Detect which cell encompasses the target text, then output its [X, Y] center coordinate. 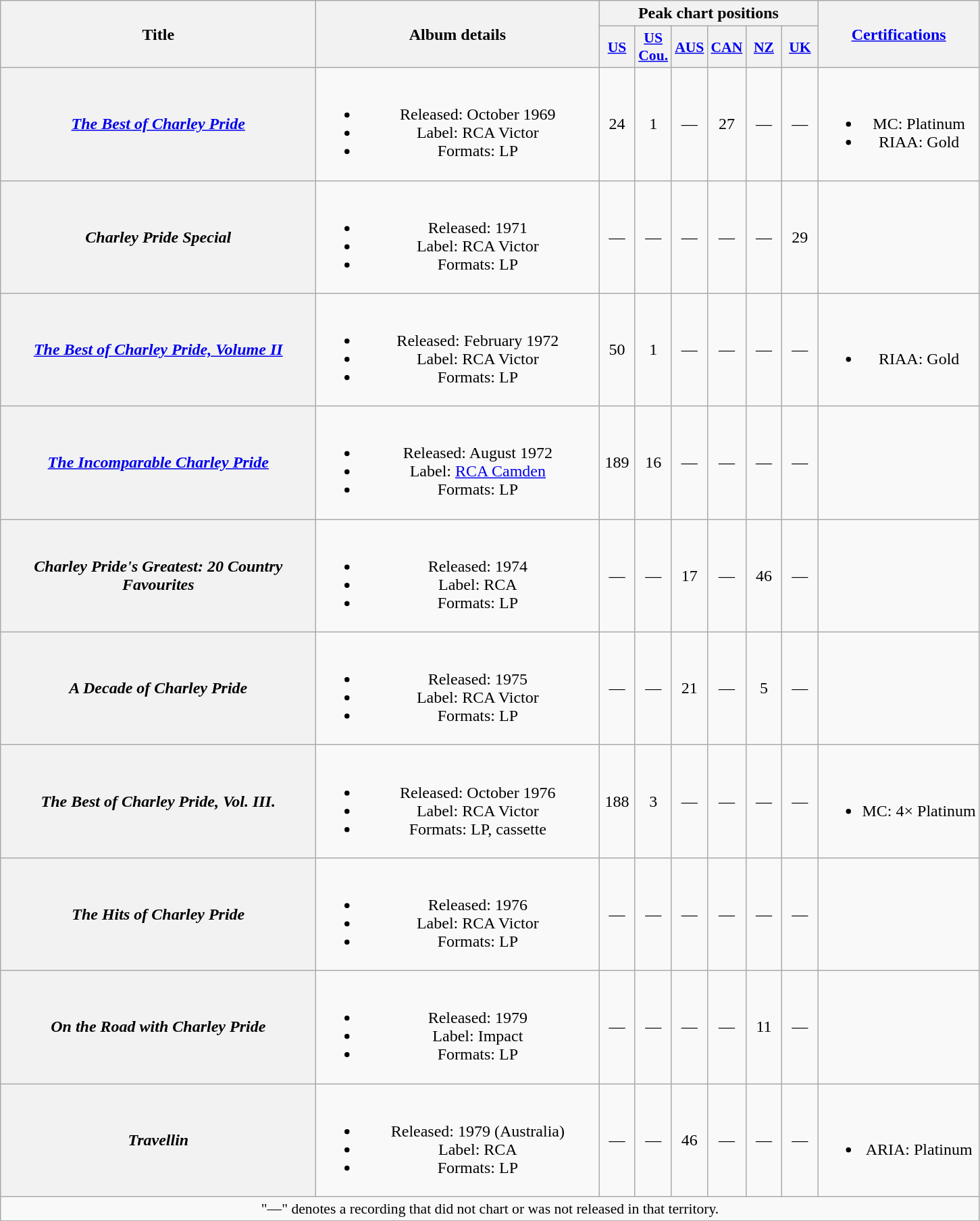
Released: 1979Label: ImpactFormats: LP [458, 1027]
US [617, 47]
MC: 4× Platinum [898, 801]
Album details [458, 34]
17 [689, 576]
Released: 1971Label: RCA VictorFormats: LP [458, 236]
Released: August 1972Label: RCA CamdenFormats: LP [458, 462]
21 [689, 688]
11 [763, 1027]
Travellin [158, 1141]
CAN [727, 47]
MC: PlatinumRIAA: Gold [898, 124]
Released: October 1976Label: RCA VictorFormats: LP, cassette [458, 801]
Released: February 1972Label: RCA VictorFormats: LP [458, 350]
3 [653, 801]
Released: 1974Label: RCAFormats: LP [458, 576]
5 [763, 688]
UK [800, 47]
189 [617, 462]
The Incomparable Charley Pride [158, 462]
16 [653, 462]
Released: 1979 (Australia)Label: RCAFormats: LP [458, 1141]
Charley Pride Special [158, 236]
Released: October 1969Label: RCA VictorFormats: LP [458, 124]
24 [617, 124]
The Best of Charley Pride, Vol. III. [158, 801]
Released: 1975Label: RCA VictorFormats: LP [458, 688]
The Best of Charley Pride, Volume II [158, 350]
A Decade of Charley Pride [158, 688]
The Best of Charley Pride [158, 124]
The Hits of Charley Pride [158, 914]
50 [617, 350]
ARIA: Platinum [898, 1141]
29 [800, 236]
AUS [689, 47]
Released: 1976Label: RCA VictorFormats: LP [458, 914]
USCou. [653, 47]
Certifications [898, 34]
On the Road with Charley Pride [158, 1027]
188 [617, 801]
Charley Pride's Greatest: 20 CountryFavourites [158, 576]
RIAA: Gold [898, 350]
27 [727, 124]
Title [158, 34]
Peak chart positions [708, 14]
NZ [763, 47]
"—" denotes a recording that did not chart or was not released in that territory. [490, 1209]
